Extract the [x, y] coordinate from the center of the cell holding the provided text.  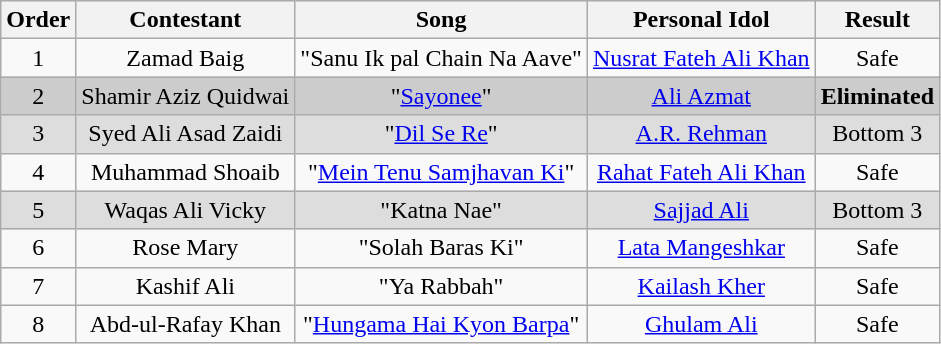
Kashif Ali [186, 286]
Ghulam Ali [701, 324]
Order [38, 20]
Kailash Kher [701, 286]
5 [38, 210]
Ali Azmat [701, 96]
Zamad Baig [186, 58]
Personal Idol [701, 20]
Song [442, 20]
"Katna Nae" [442, 210]
"Hungama Hai Kyon Barpa" [442, 324]
"Solah Baras Ki" [442, 248]
Contestant [186, 20]
7 [38, 286]
Nusrat Fateh Ali Khan [701, 58]
Abd-ul-Rafay Khan [186, 324]
"Sanu Ik pal Chain Na Aave" [442, 58]
Syed Ali Asad Zaidi [186, 134]
3 [38, 134]
6 [38, 248]
Lata Mangeshkar [701, 248]
2 [38, 96]
Result [877, 20]
1 [38, 58]
"Ya Rabbah" [442, 286]
Rose Mary [186, 248]
Muhammad Shoaib [186, 172]
Eliminated [877, 96]
Rahat Fateh Ali Khan [701, 172]
Sajjad Ali [701, 210]
A.R. Rehman [701, 134]
"Mein Tenu Samjhavan Ki" [442, 172]
Shamir Aziz Quidwai [186, 96]
4 [38, 172]
8 [38, 324]
"Sayonee" [442, 96]
"Dil Se Re" [442, 134]
Waqas Ali Vicky [186, 210]
